Extract the (X, Y) coordinate from the center of the cell holding the provided text.  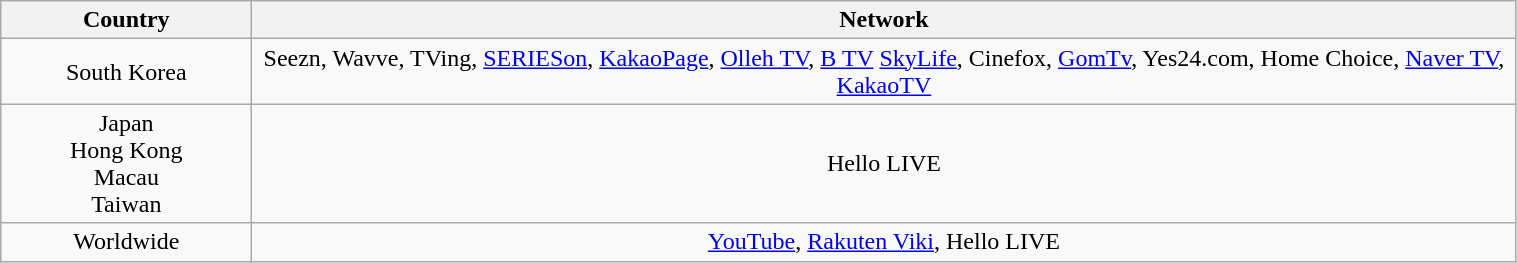
Hello LIVE (884, 164)
Seezn, Wavve, TVing, SERIESon, KakaoPage, Olleh TV, B TV SkyLife, Cinefox, GomTv, Yes24.com, Home Choice, Naver TV, KakaoTV (884, 72)
South Korea (126, 72)
YouTube, Rakuten Viki, Hello LIVE (884, 242)
Network (884, 20)
Country (126, 20)
JapanHong KongMacauTaiwan (126, 164)
Worldwide (126, 242)
